Determine the [X, Y] coordinate at the center of the cell enclosing the given text.  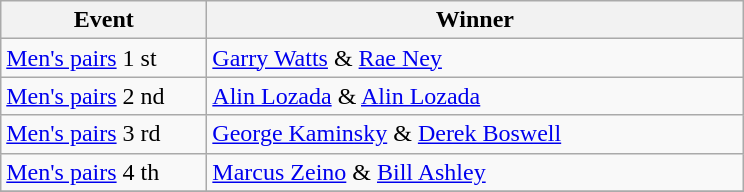
Event [104, 20]
Winner [475, 20]
Men's pairs 1 st [104, 58]
Men's pairs 3 rd [104, 134]
Garry Watts & Rae Ney [475, 58]
Marcus Zeino & Bill Ashley [475, 172]
Men's pairs 4 th [104, 172]
George Kaminsky & Derek Boswell [475, 134]
Men's pairs 2 nd [104, 96]
Alin Lozada & Alin Lozada [475, 96]
